Detect which cell encompasses the target text, then output its (X, Y) center coordinate. 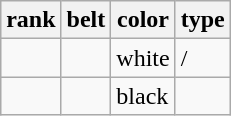
rank (31, 20)
color (143, 20)
type (202, 20)
belt (86, 20)
white (143, 58)
black (143, 96)
/ (202, 58)
